Determine the [X, Y] coordinate at the center of the cell enclosing the given text.  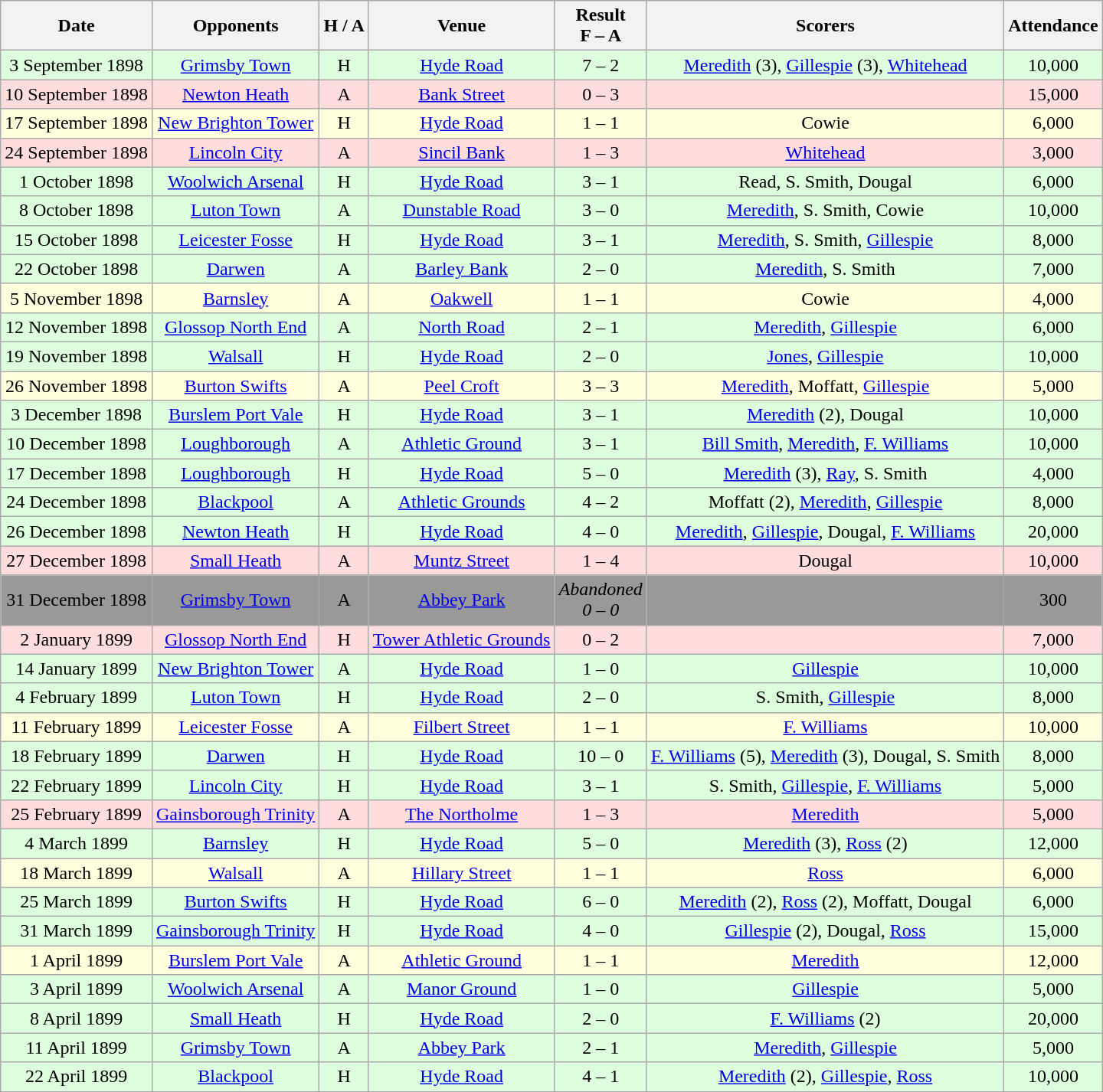
22 April 1899 [77, 1077]
Jones, Gillespie [825, 356]
3,000 [1053, 152]
24 September 1898 [77, 152]
4 – 2 [601, 502]
11 February 1899 [77, 727]
31 December 1898 [77, 600]
Meredith (3), Gillespie (3), Whitehead [825, 65]
Tower Athletic Grounds [461, 639]
Abandoned0 – 0 [601, 600]
1 – 4 [601, 561]
Meredith (2), Gillespie, Ross [825, 1077]
Bill Smith, Meredith, F. Williams [825, 444]
3 – 0 [601, 211]
1 October 1898 [77, 181]
Meredith (2), Ross (2), Moffatt, Dougal [825, 902]
Athletic Grounds [461, 502]
3 April 1899 [77, 989]
Meredith, S. Smith, Gillespie [825, 240]
25 February 1899 [77, 814]
Scorers [825, 26]
12 November 1898 [77, 327]
Meredith (2), Dougal [825, 415]
10 – 0 [601, 756]
15 October 1898 [77, 240]
Peel Croft [461, 385]
22 October 1898 [77, 269]
25 March 1899 [77, 902]
ResultF – A [601, 26]
Gillespie (2), Dougal, Ross [825, 931]
Venue [461, 26]
17 September 1898 [77, 123]
24 December 1898 [77, 502]
Meredith, Moffatt, Gillespie [825, 385]
1 April 1899 [77, 960]
4 – 1 [601, 1077]
300 [1053, 600]
Manor Ground [461, 989]
North Road [461, 327]
11 April 1899 [77, 1048]
18 February 1899 [77, 756]
3 December 1898 [77, 415]
H / A [344, 26]
Whitehead [825, 152]
F. Williams (2) [825, 1018]
5 November 1898 [77, 298]
Oakwell [461, 298]
8 April 1899 [77, 1018]
Filbert Street [461, 727]
Date [77, 26]
Meredith, S. Smith [825, 269]
3 – 3 [601, 385]
0 – 2 [601, 639]
F. Williams [825, 727]
Sincil Bank [461, 152]
27 December 1898 [77, 561]
26 November 1898 [77, 385]
3 September 1898 [77, 65]
8 October 1898 [77, 211]
Meredith (3), Ray, S. Smith [825, 473]
Meredith, Gillespie, Dougal, F. Williams [825, 531]
4 February 1899 [77, 698]
Read, S. Smith, Dougal [825, 181]
18 March 1899 [77, 872]
4 March 1899 [77, 843]
6 – 0 [601, 902]
0 – 3 [601, 94]
Dougal [825, 561]
Attendance [1053, 26]
Opponents [235, 26]
Ross [825, 872]
The Northolme [461, 814]
2 January 1899 [77, 639]
S. Smith, Gillespie, F. Williams [825, 785]
14 January 1899 [77, 669]
Hillary Street [461, 872]
19 November 1898 [77, 356]
17 December 1898 [77, 473]
Barley Bank [461, 269]
10 December 1898 [77, 444]
Meredith (3), Ross (2) [825, 843]
31 March 1899 [77, 931]
10 September 1898 [77, 94]
26 December 1898 [77, 531]
Moffatt (2), Meredith, Gillespie [825, 502]
S. Smith, Gillespie [825, 698]
Muntz Street [461, 561]
7 – 2 [601, 65]
F. Williams (5), Meredith (3), Dougal, S. Smith [825, 756]
Bank Street [461, 94]
Meredith, S. Smith, Cowie [825, 211]
Dunstable Road [461, 211]
22 February 1899 [77, 785]
